Search for the cell housing the specified text and yield its (x, y) center coordinate. 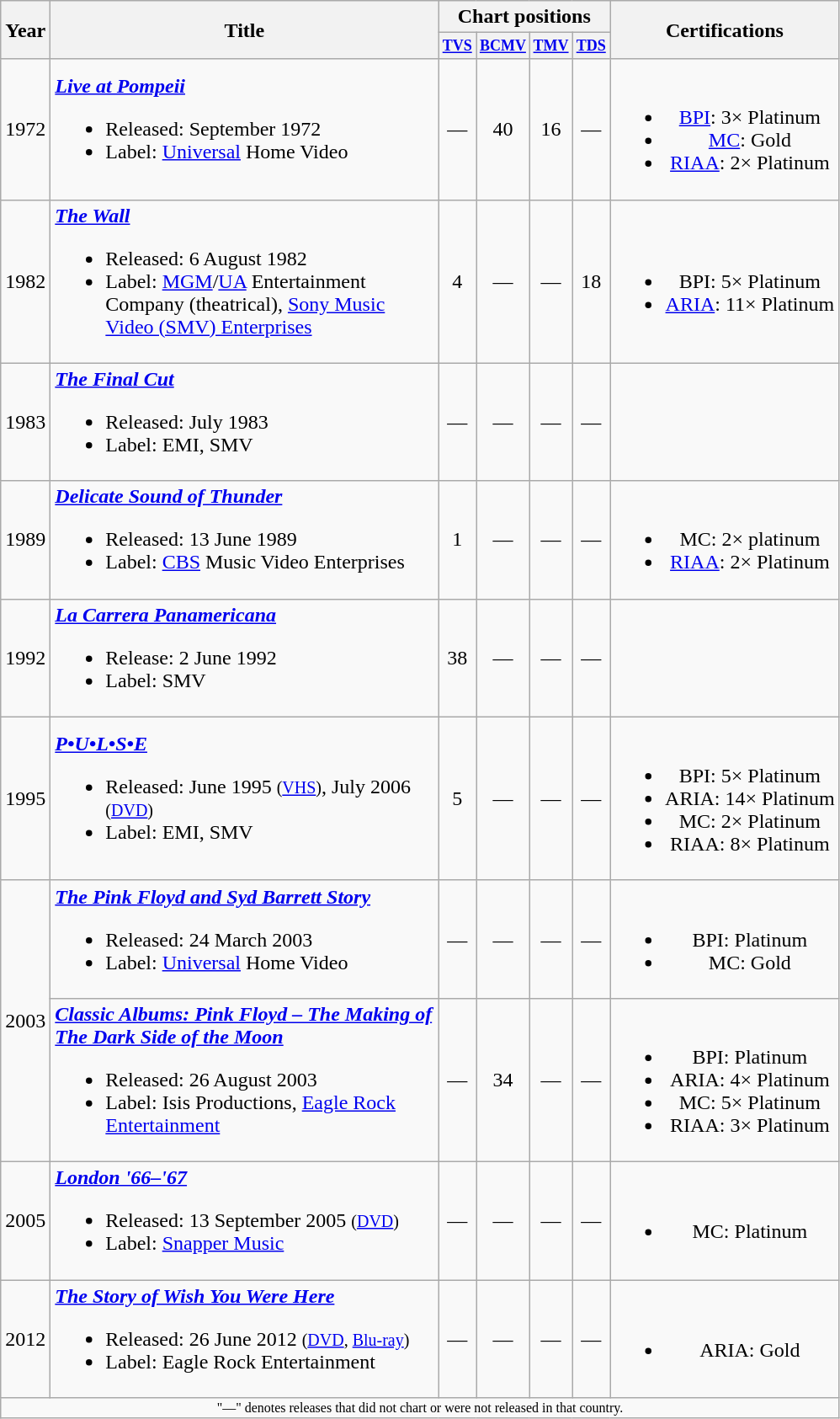
4 (458, 281)
BCMV (503, 45)
BPI: 5× PlatinumARIA: 11× Platinum (726, 281)
Delicate Sound of ThunderReleased: 13 June 1989Label: CBS Music Video Enterprises (244, 540)
2005 (25, 1220)
1995 (25, 798)
P•U•L•S•EReleased: June 1995 (VHS), July 2006 (DVD)Label: EMI, SMV (244, 798)
38 (458, 658)
Chart positions (524, 17)
BPI: PlatinumMC: Gold (726, 939)
ARIA: Gold (726, 1339)
34 (503, 1080)
TMV (550, 45)
1982 (25, 281)
TDS (591, 45)
MC: Platinum (726, 1220)
TVS (458, 45)
MC: 2× platinumRIAA: 2× Platinum (726, 540)
1972 (25, 130)
2003 (25, 1021)
Classic Albums: Pink Floyd – The Making of The Dark Side of the MoonReleased: 26 August 2003Label: Isis Productions, Eagle Rock Entertainment (244, 1080)
1 (458, 540)
The WallReleased: 6 August 1982Label: MGM/UA Entertainment Company (theatrical), Sony Music Video (SMV) Enterprises (244, 281)
5 (458, 798)
18 (591, 281)
The Pink Floyd and Syd Barrett StoryReleased: 24 March 2003Label: Universal Home Video (244, 939)
"—" denotes releases that did not chart or were not released in that country. (420, 1408)
Certifications (726, 30)
16 (550, 130)
BPI: 3× PlatinumMC: GoldRIAA: 2× Platinum (726, 130)
BPI: PlatinumARIA: 4× PlatinumMC: 5× PlatinumRIAA: 3× Platinum (726, 1080)
The Final CutReleased: July 1983Label: EMI, SMV (244, 422)
The Story of Wish You Were HereReleased: 26 June 2012 (DVD, Blu-ray)Label: Eagle Rock Entertainment (244, 1339)
40 (503, 130)
1983 (25, 422)
Title (244, 30)
Live at PompeiiReleased: September 1972Label: Universal Home Video (244, 130)
1992 (25, 658)
London '66–'67Released: 13 September 2005 (DVD)Label: Snapper Music (244, 1220)
Year (25, 30)
La Carrera PanamericanaRelease: 2 June 1992Label: SMV (244, 658)
1989 (25, 540)
BPI: 5× PlatinumARIA: 14× PlatinumMC: 2× PlatinumRIAA: 8× Platinum (726, 798)
2012 (25, 1339)
